Pinpoint the cell where the given text exists, returning its (x, y) midpoint coordinate. 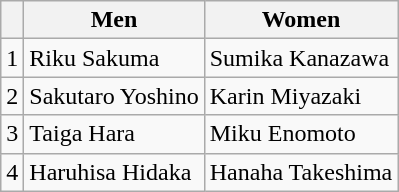
Karin Miyazaki (301, 96)
1 (12, 58)
Taiga Hara (114, 134)
Miku Enomoto (301, 134)
Hanaha Takeshima (301, 172)
Haruhisa Hidaka (114, 172)
4 (12, 172)
Riku Sakuma (114, 58)
3 (12, 134)
2 (12, 96)
Men (114, 20)
Sumika Kanazawa (301, 58)
Women (301, 20)
Sakutaro Yoshino (114, 96)
